Determine the (x, y) coordinate at the center of the cell enclosing the given text.  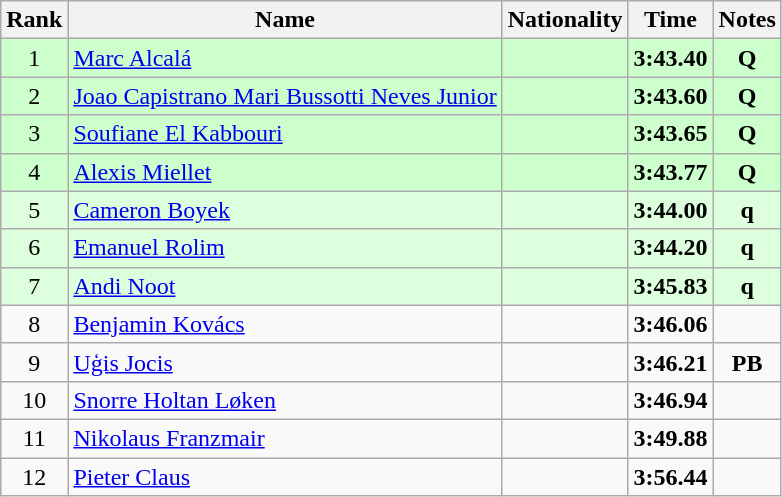
3:43.65 (670, 134)
Soufiane El Kabbouri (285, 134)
12 (34, 477)
3:46.94 (670, 400)
3:43.40 (670, 58)
8 (34, 324)
Rank (34, 20)
1 (34, 58)
3:46.21 (670, 362)
5 (34, 210)
3:43.60 (670, 96)
Nikolaus Franzmair (285, 438)
2 (34, 96)
Pieter Claus (285, 477)
Benjamin Kovács (285, 324)
Time (670, 20)
PB (747, 362)
Cameron Boyek (285, 210)
9 (34, 362)
11 (34, 438)
3:43.77 (670, 172)
4 (34, 172)
Joao Capistrano Mari Bussotti Neves Junior (285, 96)
Alexis Miellet (285, 172)
Uģis Jocis (285, 362)
Andi Noot (285, 286)
3 (34, 134)
3:44.00 (670, 210)
10 (34, 400)
Snorre Holtan Løken (285, 400)
Nationality (565, 20)
3:44.20 (670, 248)
Notes (747, 20)
6 (34, 248)
Marc Alcalá (285, 58)
3:45.83 (670, 286)
Emanuel Rolim (285, 248)
Name (285, 20)
3:49.88 (670, 438)
3:46.06 (670, 324)
7 (34, 286)
3:56.44 (670, 477)
